Return the [x, y] coordinate for the center point of the cell that contains the specified text.  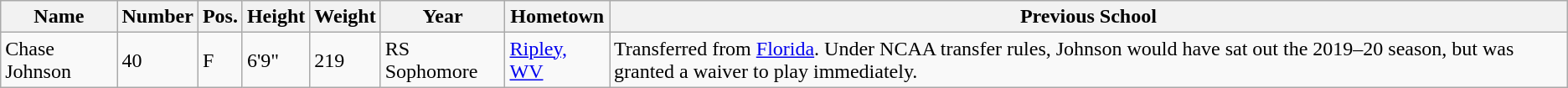
Chase Johnson [59, 60]
Name [59, 17]
RS Sophomore [442, 60]
Transferred from Florida. Under NCAA transfer rules, Johnson would have sat out the 2019–20 season, but was granted a waiver to play immediately. [1089, 60]
40 [157, 60]
Height [276, 17]
Pos. [219, 17]
Weight [345, 17]
Number [157, 17]
Ripley, WV [558, 60]
F [219, 60]
6'9" [276, 60]
Year [442, 17]
219 [345, 60]
Previous School [1089, 17]
Hometown [558, 17]
